Determine the (X, Y) coordinate at the center of the cell enclosing the given text.  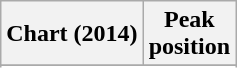
Peakposition (189, 34)
Chart (2014) (72, 34)
